Determine the (X, Y) coordinate at the center of the cell enclosing the given text.  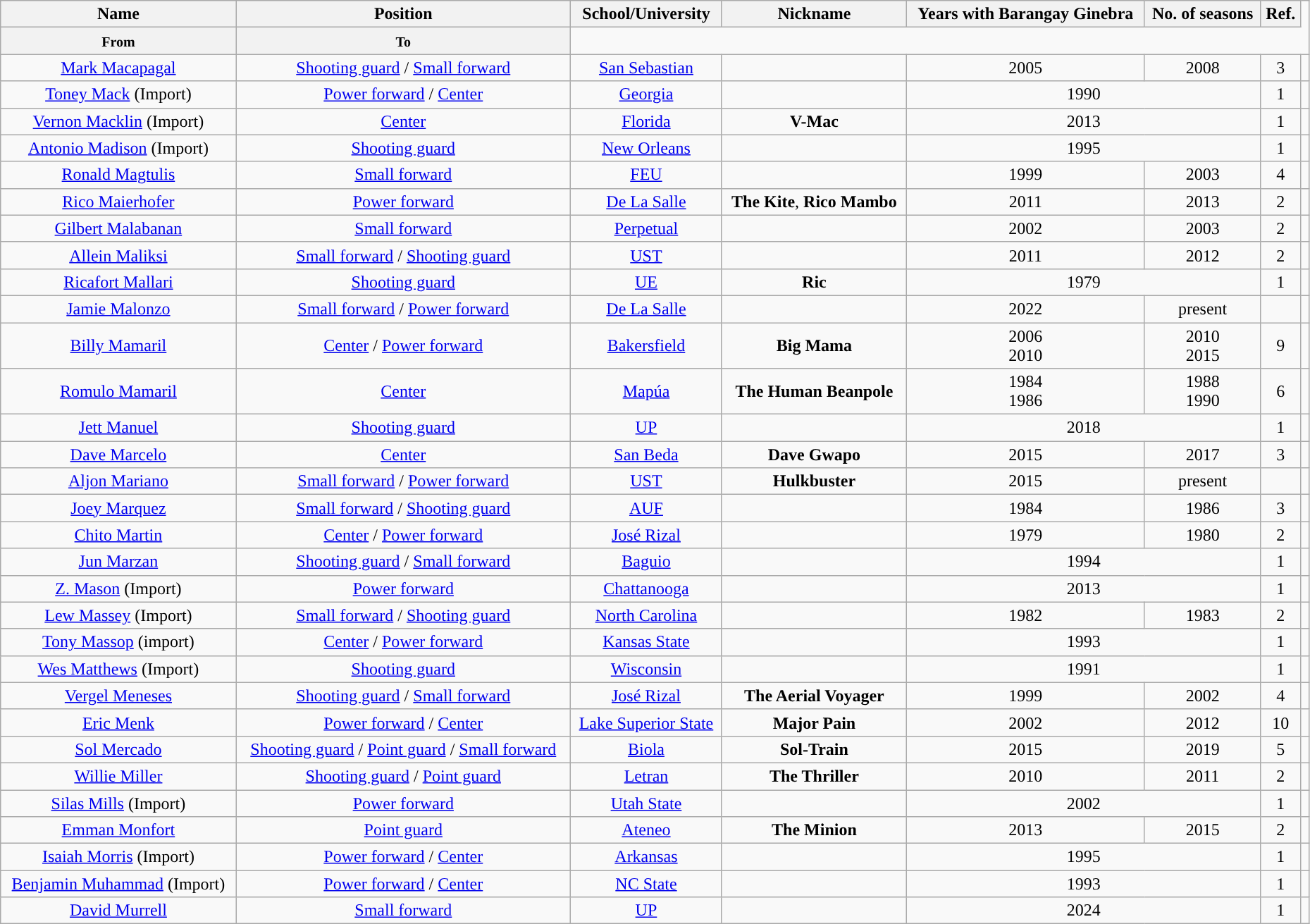
Mapúa (645, 392)
2017 (1202, 455)
Point guard (403, 830)
Dave Marcelo (118, 455)
To (403, 41)
San Sebastian (645, 68)
Chito Martin (118, 535)
Willie Miller (118, 776)
The Thriller (814, 776)
2008 (1202, 68)
AUF (645, 508)
V-Mac (814, 121)
2018 (1084, 428)
2022 (1025, 309)
From (118, 41)
1983 (1202, 615)
Big Mama (814, 345)
David Murrell (118, 911)
Allein Maliksi (118, 255)
Antonio Madison (Import) (118, 148)
Aljon Mariano (118, 481)
Jett Manuel (118, 428)
Ref. (1281, 14)
Isaiah Morris (Import) (118, 857)
20062010 (1025, 345)
Emman Monfort (118, 830)
Toney Mack (Import) (118, 94)
Ateneo (645, 830)
6 (1281, 392)
Perpetual (645, 228)
Kansas State (645, 642)
The Minion (814, 830)
Chattanooga (645, 589)
2005 (1025, 68)
Rico Maierhofer (118, 202)
Georgia (645, 94)
NC State (645, 884)
Florida (645, 121)
Wisconsin (645, 669)
1980 (1202, 535)
Benjamin Muhammad (Import) (118, 884)
Vernon Macklin (Import) (118, 121)
Shooting guard / Point guard (403, 776)
Name (118, 14)
Sol Mercado (118, 749)
North Carolina (645, 615)
Ronald Magtulis (118, 175)
Letran (645, 776)
The Human Beanpole (814, 392)
Years with Barangay Ginebra (1025, 14)
2010 (1025, 776)
1994 (1084, 562)
Jamie Malonzo (118, 309)
Ric (814, 282)
Nickname (814, 14)
The Kite, Rico Mambo (814, 202)
2019 (1202, 749)
Silas Mills (Import) (118, 803)
1984 1986 (1025, 392)
1990 (1084, 94)
Tony Massop (import) (118, 642)
Baguio (645, 562)
Lake Superior State (645, 722)
2024 (1084, 911)
UE (645, 282)
No. of seasons (1202, 14)
Vergel Meneses (118, 696)
Romulo Mamaril (118, 392)
FEU (645, 175)
Biola (645, 749)
10 (1281, 722)
School/University (645, 14)
San Beda (645, 455)
Jun Marzan (118, 562)
1986 (1202, 508)
The Aerial Voyager (814, 696)
New Orleans (645, 148)
Wes Matthews (Import) (118, 669)
Ricafort Mallari (118, 282)
Major Pain (814, 722)
1991 (1084, 669)
Lew Massey (Import) (118, 615)
Hulkbuster (814, 481)
Mark Macapagal (118, 68)
Joey Marquez (118, 508)
Sol-Train (814, 749)
9 (1281, 345)
Billy Mamaril (118, 345)
5 (1281, 749)
Utah State (645, 803)
20102015 (1202, 345)
1984 (1025, 508)
Z. Mason (Import) (118, 589)
Shooting guard / Point guard / Small forward (403, 749)
1988 1990 (1202, 392)
Eric Menk (118, 722)
1982 (1025, 615)
Position (403, 14)
Bakersfield (645, 345)
Gilbert Malabanan (118, 228)
Arkansas (645, 857)
Dave Gwapo (814, 455)
